Find where the given text appears and provide that cell's center as [X, Y] coordinate. 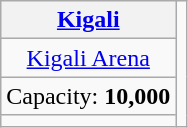
Kigali [88, 20]
Capacity: 10,000 [88, 96]
Kigali Arena [88, 58]
